Provide the (X, Y) coordinate of the cell's center where the given text is located.  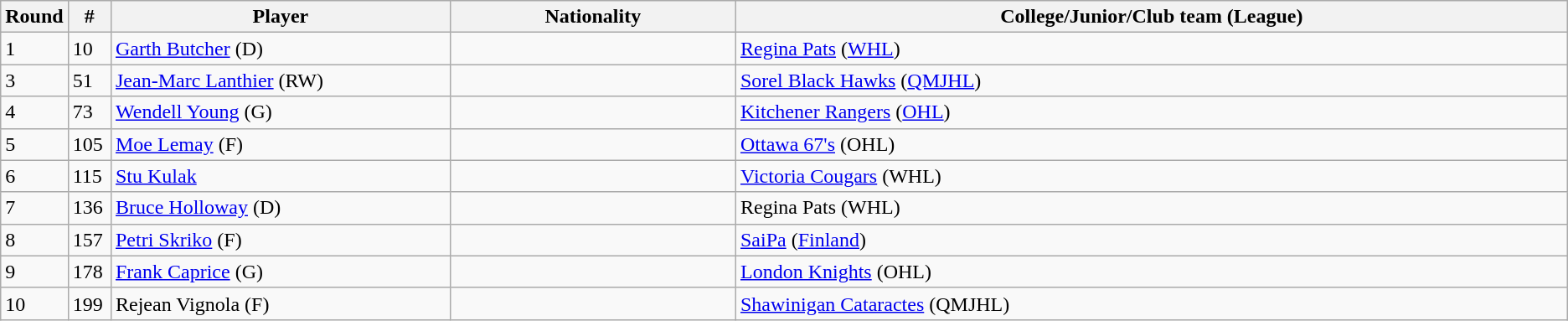
Round (34, 17)
157 (89, 240)
73 (89, 112)
Stu Kulak (280, 176)
5 (34, 144)
Rejean Vignola (F) (280, 303)
Wendell Young (G) (280, 112)
9 (34, 272)
College/Junior/Club team (League) (1151, 17)
1 (34, 49)
Sorel Black Hawks (QMJHL) (1151, 80)
115 (89, 176)
7 (34, 208)
Ottawa 67's (OHL) (1151, 144)
Shawinigan Cataractes (QMJHL) (1151, 303)
4 (34, 112)
Bruce Holloway (D) (280, 208)
51 (89, 80)
Victoria Cougars (WHL) (1151, 176)
# (89, 17)
Frank Caprice (G) (280, 272)
Kitchener Rangers (OHL) (1151, 112)
SaiPa (Finland) (1151, 240)
3 (34, 80)
6 (34, 176)
199 (89, 303)
Player (280, 17)
8 (34, 240)
136 (89, 208)
Nationality (593, 17)
London Knights (OHL) (1151, 272)
178 (89, 272)
Moe Lemay (F) (280, 144)
Garth Butcher (D) (280, 49)
Jean-Marc Lanthier (RW) (280, 80)
105 (89, 144)
Petri Skriko (F) (280, 240)
